Determine the (X, Y) coordinate at the center of the cell enclosing the given text.  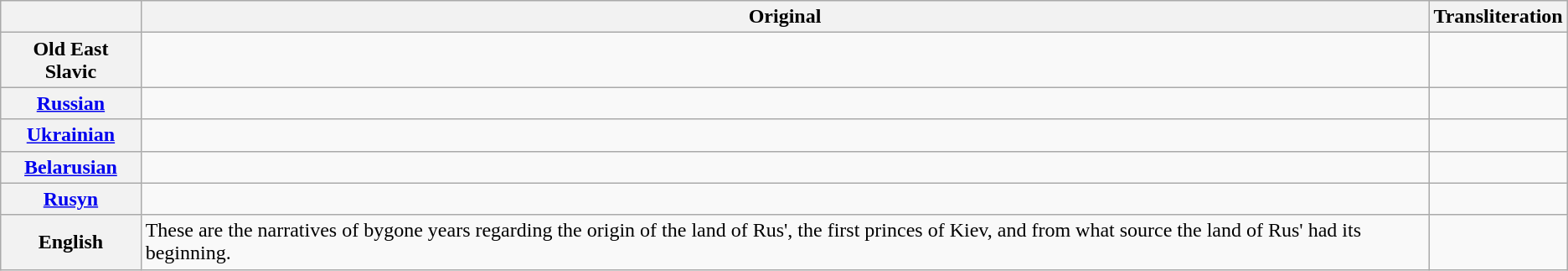
Original (785, 17)
Russian (70, 103)
Transliteration (1498, 17)
Rusyn (70, 199)
English (70, 242)
Old East Slavic (70, 60)
Ukrainian (70, 135)
Belarusian (70, 167)
